From the cell containing the given text, extract its center point as [X, Y] coordinate. 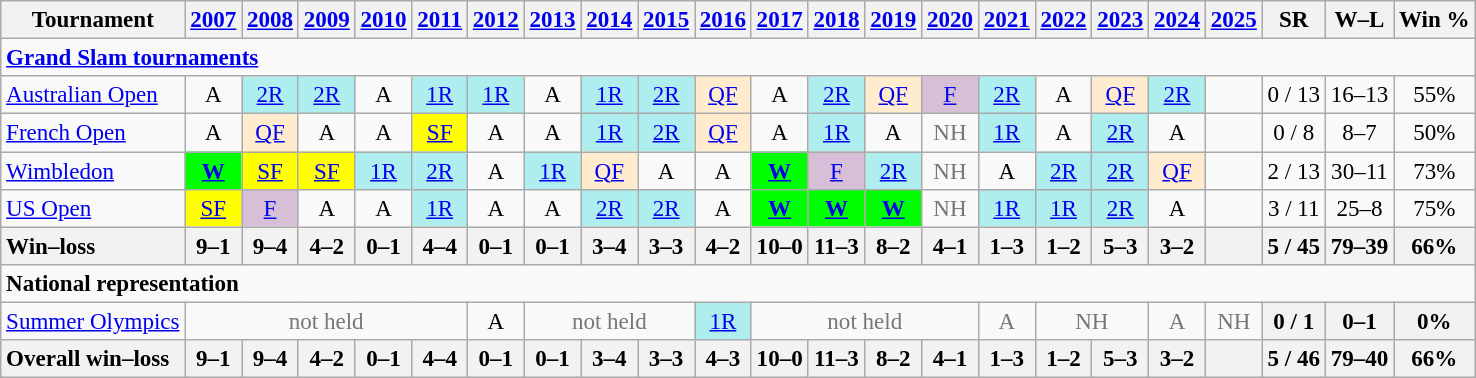
50% [1434, 133]
2015 [666, 20]
2021 [1006, 20]
2019 [894, 20]
2022 [1064, 20]
US Open [93, 209]
16–13 [1359, 95]
0 / 8 [1294, 133]
2018 [836, 20]
2016 [722, 20]
2007 [214, 20]
2024 [1178, 20]
2 / 13 [1294, 171]
79–40 [1359, 359]
Tournament [93, 20]
73% [1434, 171]
2010 [384, 20]
SR [1294, 20]
55% [1434, 95]
Australian Open [93, 95]
2013 [552, 20]
Wimbledon [93, 171]
2014 [610, 20]
2020 [950, 20]
Win–loss [93, 246]
W–L [1359, 20]
0 / 13 [1294, 95]
4–3 [722, 359]
5 / 46 [1294, 359]
Win % [1434, 20]
0 / 1 [1294, 322]
79–39 [1359, 246]
2009 [326, 20]
2012 [496, 20]
75% [1434, 209]
5 / 45 [1294, 246]
Overall win–loss [93, 359]
Summer Olympics [93, 322]
2008 [270, 20]
2025 [1234, 20]
0% [1434, 322]
Grand Slam tournaments [738, 58]
30–11 [1359, 171]
2023 [1120, 20]
National representation [738, 284]
8–7 [1359, 133]
3 / 11 [1294, 209]
2011 [440, 20]
2017 [780, 20]
French Open [93, 133]
25–8 [1359, 209]
